Identify which cell holds the provided text, then report its (x, y) central coordinate. 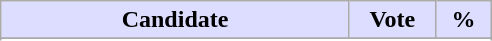
Vote (392, 20)
% (463, 20)
Candidate (176, 20)
